Scan for the cell matching the given text and deliver its (x, y) coordinate at center. 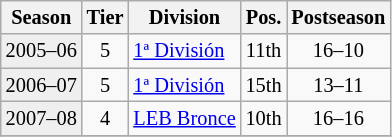
13–11 (338, 85)
Division (184, 17)
4 (106, 118)
10th (264, 118)
Pos. (264, 17)
16–16 (338, 118)
LEB Bronce (184, 118)
11th (264, 51)
2006–07 (42, 85)
16–10 (338, 51)
2005–06 (42, 51)
15th (264, 85)
Tier (106, 17)
Postseason (338, 17)
Season (42, 17)
2007–08 (42, 118)
